Find where the given text appears and provide that cell's center as (X, Y) coordinate. 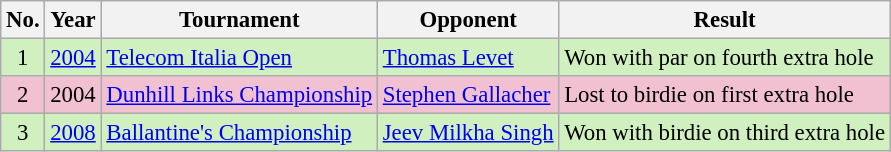
Thomas Levet (468, 58)
Jeev Milkha Singh (468, 133)
2008 (73, 133)
No. (23, 20)
Won with birdie on third extra hole (724, 133)
Opponent (468, 20)
Dunhill Links Championship (239, 95)
1 (23, 58)
Result (724, 20)
Telecom Italia Open (239, 58)
Year (73, 20)
3 (23, 133)
Stephen Gallacher (468, 95)
Ballantine's Championship (239, 133)
2 (23, 95)
Won with par on fourth extra hole (724, 58)
Tournament (239, 20)
Lost to birdie on first extra hole (724, 95)
